Provide the [x, y] coordinate of the cell's center where the given text is located.  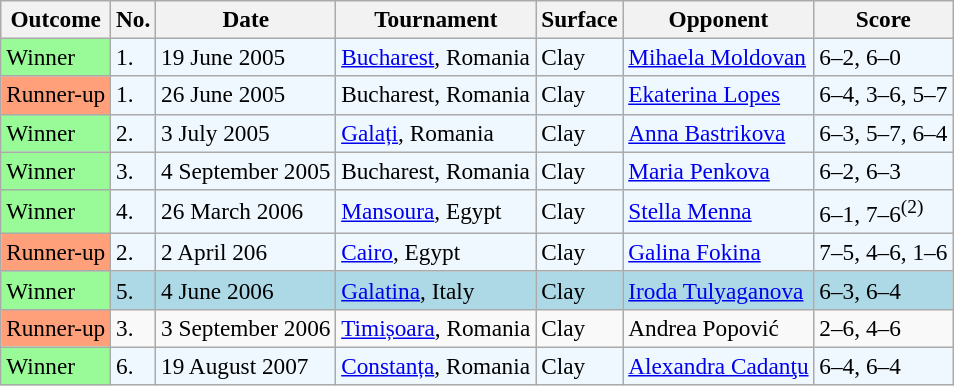
2–6, 4–6 [884, 328]
Mihaela Moldovan [718, 57]
26 June 2005 [246, 95]
Surface [580, 19]
6. [134, 366]
Outcome [56, 19]
Tournament [436, 19]
Score [884, 19]
Stella Menna [718, 211]
26 March 2006 [246, 211]
Maria Penkova [718, 170]
4. [134, 211]
No. [134, 19]
2 April 206 [246, 252]
19 August 2007 [246, 366]
6–3, 6–4 [884, 290]
6–4, 3–6, 5–7 [884, 95]
Constanța, Romania [436, 366]
Galați, Romania [436, 133]
6–1, 7–6(2) [884, 211]
Iroda Tulyaganova [718, 290]
6–4, 6–4 [884, 366]
7–5, 4–6, 1–6 [884, 252]
Alexandra Cadanţu [718, 366]
Andrea Popović [718, 328]
6–3, 5–7, 6–4 [884, 133]
6–2, 6–0 [884, 57]
3 July 2005 [246, 133]
4 September 2005 [246, 170]
Ekaterina Lopes [718, 95]
6–2, 6–3 [884, 170]
3 September 2006 [246, 328]
Galina Fokina [718, 252]
19 June 2005 [246, 57]
Mansoura, Egypt [436, 211]
5. [134, 290]
Timișoara, Romania [436, 328]
Opponent [718, 19]
Galatina, Italy [436, 290]
Cairo, Egypt [436, 252]
4 June 2006 [246, 290]
Anna Bastrikova [718, 133]
Date [246, 19]
